Search for the cell housing the specified text and yield its (X, Y) center coordinate. 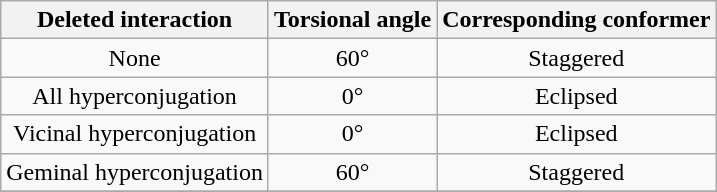
Geminal hyperconjugation (135, 172)
Vicinal hyperconjugation (135, 134)
Corresponding conformer (576, 20)
None (135, 58)
Torsional angle (352, 20)
Deleted interaction (135, 20)
All hyperconjugation (135, 96)
